Identify which cell holds the provided text, then report its (X, Y) central coordinate. 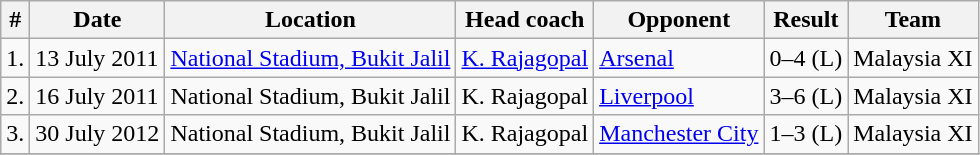
Manchester City (679, 134)
1. (16, 58)
Location (310, 20)
16 July 2011 (98, 96)
1–3 (L) (806, 134)
Arsenal (679, 58)
3. (16, 134)
3–6 (L) (806, 96)
Opponent (679, 20)
2. (16, 96)
Liverpool (679, 96)
Head coach (525, 20)
Team (913, 20)
30 July 2012 (98, 134)
Result (806, 20)
# (16, 20)
0–4 (L) (806, 58)
Date (98, 20)
13 July 2011 (98, 58)
